For the text-containing cell, return its midpoint in [X, Y] coordinate format. 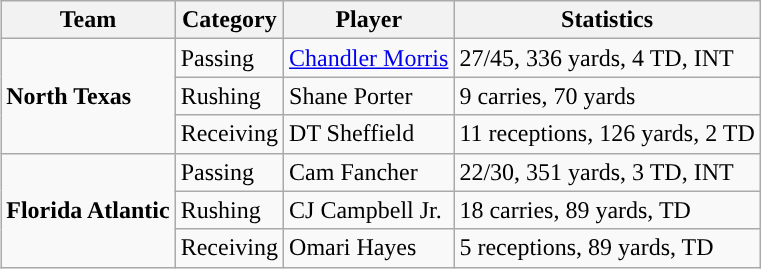
Cam Fancher [369, 172]
Shane Porter [369, 96]
22/30, 351 yards, 3 TD, INT [607, 172]
5 receptions, 89 yards, TD [607, 248]
North Texas [88, 96]
Omari Hayes [369, 248]
CJ Campbell Jr. [369, 210]
27/45, 336 yards, 4 TD, INT [607, 58]
Team [88, 20]
Player [369, 20]
DT Sheffield [369, 134]
Category [229, 20]
18 carries, 89 yards, TD [607, 210]
11 receptions, 126 yards, 2 TD [607, 134]
Florida Atlantic [88, 210]
9 carries, 70 yards [607, 96]
Chandler Morris [369, 58]
Statistics [607, 20]
